Search for the cell housing the specified text and yield its [x, y] center coordinate. 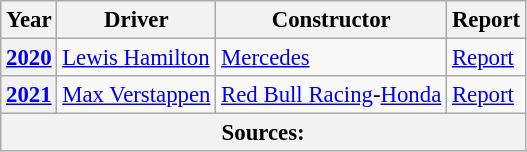
2021 [29, 95]
Red Bull Racing-Honda [332, 95]
Driver [136, 20]
2020 [29, 58]
Sources: [264, 133]
Year [29, 20]
Constructor [332, 20]
Max Verstappen [136, 95]
Lewis Hamilton [136, 58]
Mercedes [332, 58]
